Detect which cell encompasses the target text, then output its (x, y) center coordinate. 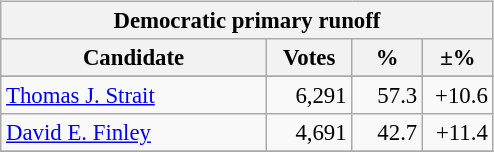
Democratic primary runoff (247, 21)
42.7 (388, 133)
+10.6 (458, 96)
6,291 (309, 96)
Candidate (134, 58)
57.3 (388, 96)
4,691 (309, 133)
Thomas J. Strait (134, 96)
David E. Finley (134, 133)
±% (458, 58)
Votes (309, 58)
% (388, 58)
+11.4 (458, 133)
